Return (X, Y) of the center of cell containing provided text 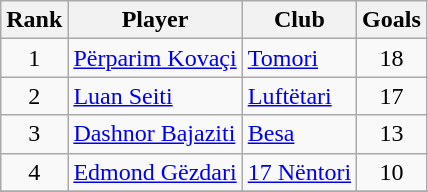
Tomori (299, 58)
Player (155, 20)
17 Nëntori (299, 172)
17 (392, 96)
Besa (299, 134)
Luftëtari (299, 96)
Goals (392, 20)
13 (392, 134)
2 (34, 96)
4 (34, 172)
Rank (34, 20)
Luan Seiti (155, 96)
1 (34, 58)
Përparim Kovaçi (155, 58)
Club (299, 20)
3 (34, 134)
18 (392, 58)
Dashnor Bajaziti (155, 134)
Edmond Gëzdari (155, 172)
10 (392, 172)
